Search for the cell housing the specified text and yield its (x, y) center coordinate. 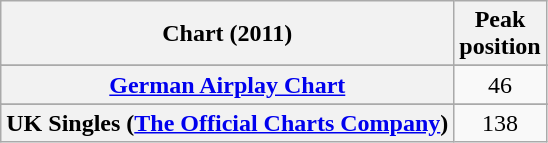
UK Singles (The Official Charts Company) (228, 123)
German Airplay Chart (228, 85)
138 (500, 123)
Peakposition (500, 34)
46 (500, 85)
Chart (2011) (228, 34)
